Return [X, Y] of the center of cell containing provided text 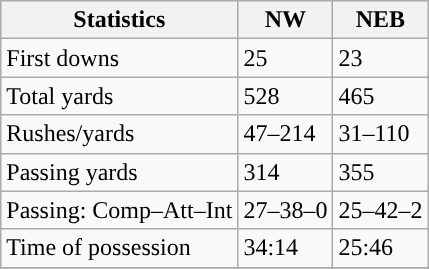
23 [380, 58]
First downs [120, 58]
25 [286, 58]
NW [286, 20]
34:14 [286, 248]
Passing: Comp–Att–Int [120, 210]
Time of possession [120, 248]
528 [286, 96]
47–214 [286, 134]
31–110 [380, 134]
25:46 [380, 248]
25–42–2 [380, 210]
314 [286, 172]
Total yards [120, 96]
465 [380, 96]
Rushes/yards [120, 134]
NEB [380, 20]
Passing yards [120, 172]
27–38–0 [286, 210]
Statistics [120, 20]
355 [380, 172]
